Return the (x, y) coordinate for the center point of the cell that contains the specified text.  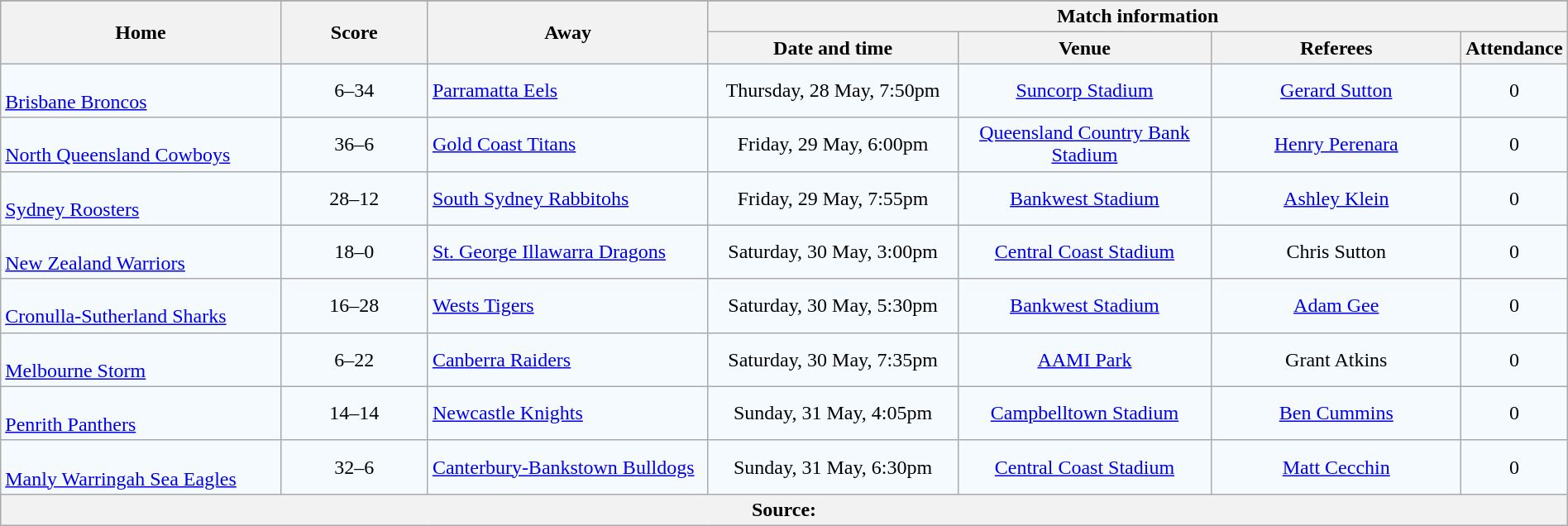
Saturday, 30 May, 5:30pm (833, 306)
Campbelltown Stadium (1084, 414)
Attendance (1514, 48)
Penrith Panthers (141, 414)
Gold Coast Titans (567, 144)
Friday, 29 May, 7:55pm (833, 198)
Parramatta Eels (567, 91)
32–6 (354, 466)
Thursday, 28 May, 7:50pm (833, 91)
Matt Cecchin (1336, 466)
Chris Sutton (1336, 251)
Queensland Country Bank Stadium (1084, 144)
28–12 (354, 198)
Venue (1084, 48)
18–0 (354, 251)
St. George Illawarra Dragons (567, 251)
Date and time (833, 48)
Ashley Klein (1336, 198)
Sydney Roosters (141, 198)
6–34 (354, 91)
AAMI Park (1084, 359)
Manly Warringah Sea Eagles (141, 466)
Saturday, 30 May, 7:35pm (833, 359)
Score (354, 32)
South Sydney Rabbitohs (567, 198)
Home (141, 32)
Match information (1138, 17)
New Zealand Warriors (141, 251)
Melbourne Storm (141, 359)
North Queensland Cowboys (141, 144)
Friday, 29 May, 6:00pm (833, 144)
Henry Perenara (1336, 144)
Grant Atkins (1336, 359)
Wests Tigers (567, 306)
16–28 (354, 306)
Away (567, 32)
Gerard Sutton (1336, 91)
Cronulla-Sutherland Sharks (141, 306)
36–6 (354, 144)
14–14 (354, 414)
Brisbane Broncos (141, 91)
Source: (784, 509)
Ben Cummins (1336, 414)
Suncorp Stadium (1084, 91)
Adam Gee (1336, 306)
Canberra Raiders (567, 359)
Newcastle Knights (567, 414)
Canterbury-Bankstown Bulldogs (567, 466)
Sunday, 31 May, 6:30pm (833, 466)
6–22 (354, 359)
Sunday, 31 May, 4:05pm (833, 414)
Referees (1336, 48)
Saturday, 30 May, 3:00pm (833, 251)
